Locate the cell with the specified text and output its [X, Y] center coordinate. 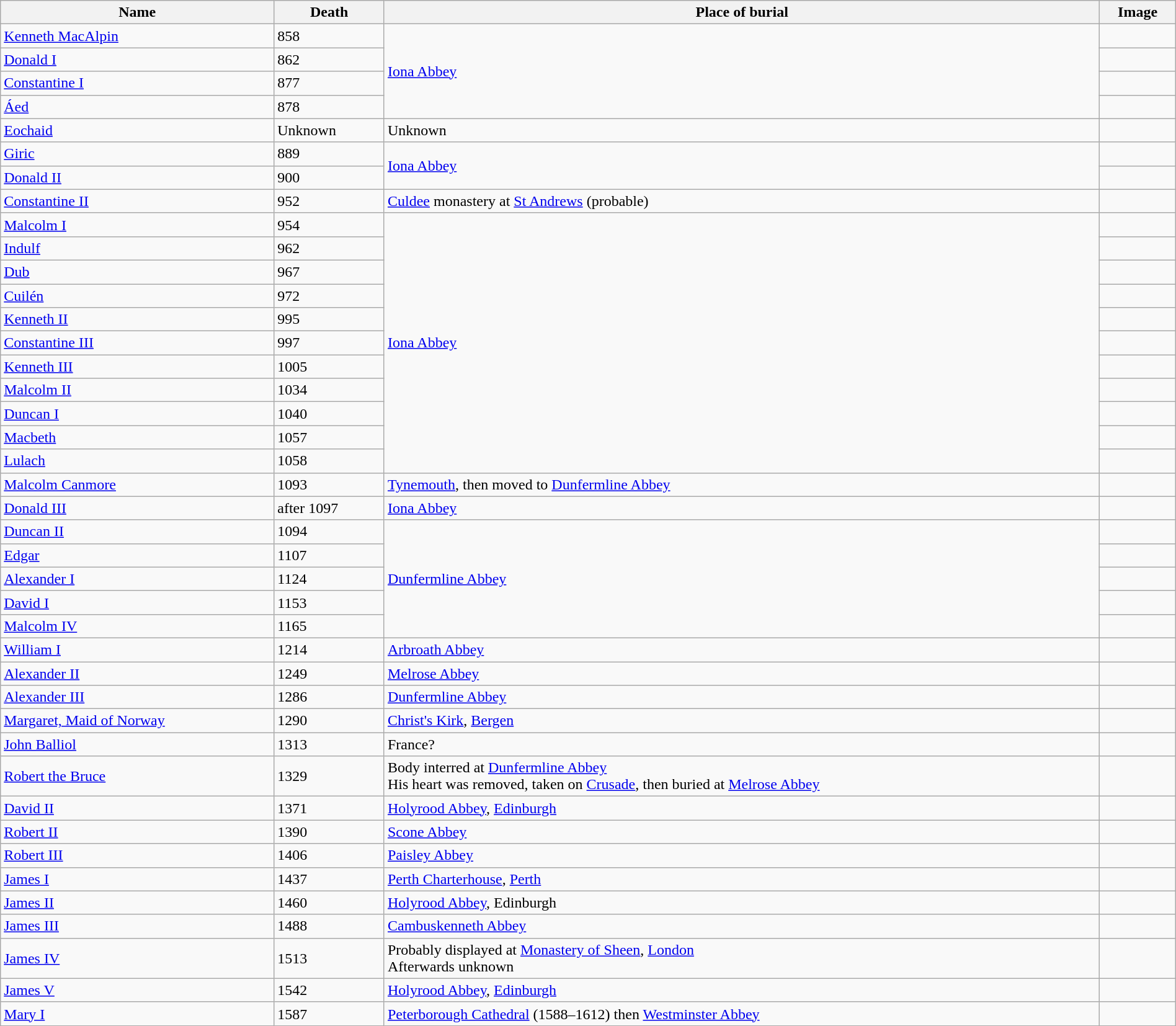
Lulach [138, 461]
900 [329, 177]
Kenneth II [138, 319]
995 [329, 319]
1488 [329, 926]
1390 [329, 832]
Tynemouth, then moved to Dunfermline Abbey [742, 484]
1214 [329, 649]
Donald II [138, 177]
1460 [329, 903]
Malcolm IV [138, 626]
877 [329, 83]
William I [138, 649]
Melrose Abbey [742, 673]
James IV [138, 958]
Eochaid [138, 130]
997 [329, 343]
1165 [329, 626]
Image [1138, 12]
Cuilén [138, 296]
1093 [329, 484]
Mary I [138, 1014]
1437 [329, 879]
Christ's Kirk, Bergen [742, 721]
Name [138, 12]
1329 [329, 777]
878 [329, 107]
1058 [329, 461]
1034 [329, 390]
David I [138, 602]
1286 [329, 697]
1371 [329, 808]
Paisley Abbey [742, 855]
Cambuskenneth Abbey [742, 926]
Macbeth [138, 437]
France? [742, 744]
Robert II [138, 832]
James I [138, 879]
1542 [329, 990]
1057 [329, 437]
967 [329, 272]
Dub [138, 272]
James II [138, 903]
Probably displayed at Monastery of Sheen, LondonAfterwards unknown [742, 958]
Donald I [138, 60]
James V [138, 990]
Donald III [138, 508]
Constantine I [138, 83]
Alexander I [138, 579]
Alexander II [138, 673]
Arbroath Abbey [742, 649]
1005 [329, 367]
962 [329, 248]
954 [329, 225]
952 [329, 201]
John Balliol [138, 744]
889 [329, 154]
Duncan I [138, 414]
Peterborough Cathedral (1588–1612) then Westminster Abbey [742, 1014]
862 [329, 60]
Malcolm Canmore [138, 484]
Scone Abbey [742, 832]
1406 [329, 855]
Malcolm II [138, 390]
Robert the Bruce [138, 777]
David II [138, 808]
Kenneth III [138, 367]
Alexander III [138, 697]
Robert III [138, 855]
Constantine II [138, 201]
Constantine III [138, 343]
1513 [329, 958]
Body interred at Dunfermline AbbeyHis heart was removed, taken on Crusade, then buried at Melrose Abbey [742, 777]
1107 [329, 555]
1290 [329, 721]
1587 [329, 1014]
after 1097 [329, 508]
Margaret, Maid of Norway [138, 721]
Edgar [138, 555]
Malcolm I [138, 225]
1313 [329, 744]
1153 [329, 602]
Culdee monastery at St Andrews (probable) [742, 201]
1124 [329, 579]
Kenneth MacAlpin [138, 36]
Death [329, 12]
Perth Charterhouse, Perth [742, 879]
Áed [138, 107]
1094 [329, 532]
Place of burial [742, 12]
Duncan II [138, 532]
Giric [138, 154]
1249 [329, 673]
Indulf [138, 248]
972 [329, 296]
858 [329, 36]
James III [138, 926]
1040 [329, 414]
